Output the [x, y] coordinate of the center of the cell containing the given text.  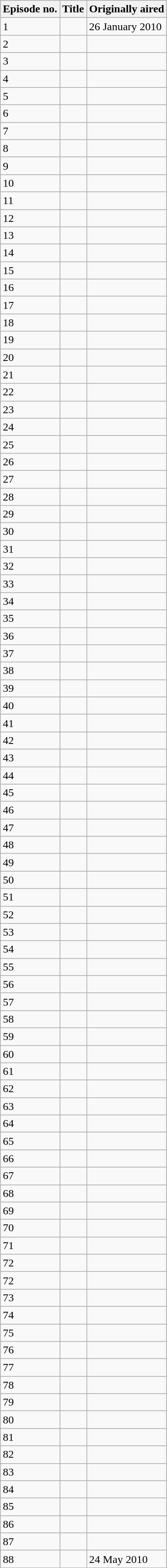
6 [30, 113]
33 [30, 584]
77 [30, 1368]
37 [30, 653]
78 [30, 1385]
87 [30, 1541]
32 [30, 566]
Episode no. [30, 9]
49 [30, 862]
70 [30, 1228]
Originally aired [126, 9]
39 [30, 688]
79 [30, 1402]
68 [30, 1193]
67 [30, 1176]
74 [30, 1315]
2 [30, 44]
18 [30, 323]
38 [30, 671]
65 [30, 1141]
60 [30, 1054]
4 [30, 79]
80 [30, 1420]
73 [30, 1298]
75 [30, 1333]
17 [30, 305]
11 [30, 200]
64 [30, 1124]
24 [30, 427]
20 [30, 357]
3 [30, 61]
14 [30, 253]
30 [30, 532]
85 [30, 1507]
1 [30, 27]
23 [30, 410]
9 [30, 166]
66 [30, 1158]
41 [30, 723]
50 [30, 880]
52 [30, 915]
Title [73, 9]
53 [30, 932]
22 [30, 392]
28 [30, 496]
27 [30, 479]
35 [30, 619]
76 [30, 1350]
82 [30, 1455]
84 [30, 1489]
62 [30, 1089]
71 [30, 1245]
48 [30, 845]
56 [30, 984]
46 [30, 810]
45 [30, 793]
16 [30, 288]
12 [30, 218]
59 [30, 1036]
26 January 2010 [126, 27]
15 [30, 270]
13 [30, 236]
31 [30, 549]
83 [30, 1472]
88 [30, 1559]
24 May 2010 [126, 1559]
5 [30, 96]
25 [30, 444]
19 [30, 340]
26 [30, 462]
21 [30, 375]
55 [30, 967]
40 [30, 706]
47 [30, 828]
8 [30, 148]
10 [30, 183]
58 [30, 1019]
34 [30, 601]
86 [30, 1524]
44 [30, 776]
29 [30, 514]
7 [30, 131]
81 [30, 1437]
43 [30, 758]
57 [30, 1002]
69 [30, 1211]
63 [30, 1106]
51 [30, 897]
42 [30, 740]
36 [30, 636]
54 [30, 949]
61 [30, 1072]
